Pinpoint the cell where the given text exists, returning its (x, y) midpoint coordinate. 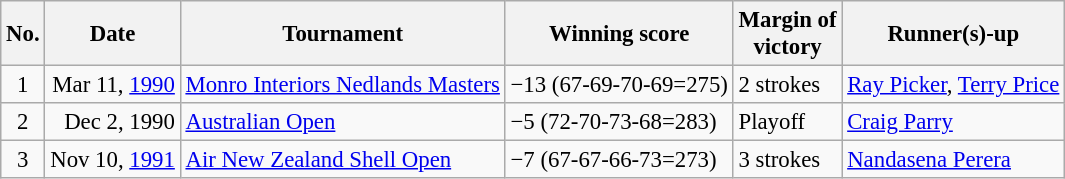
Ray Picker, Terry Price (954, 85)
−7 (67-67-66-73=273) (619, 160)
Air New Zealand Shell Open (342, 160)
Nandasena Perera (954, 160)
1 (23, 85)
Tournament (342, 34)
Runner(s)-up (954, 34)
Monro Interiors Nedlands Masters (342, 85)
Nov 10, 1991 (112, 160)
Dec 2, 1990 (112, 122)
−13 (67-69-70-69=275) (619, 85)
3 (23, 160)
Winning score (619, 34)
Craig Parry (954, 122)
No. (23, 34)
3 strokes (788, 160)
−5 (72-70-73-68=283) (619, 122)
2 (23, 122)
Playoff (788, 122)
Margin ofvictory (788, 34)
Mar 11, 1990 (112, 85)
Australian Open (342, 122)
Date (112, 34)
2 strokes (788, 85)
